Locate the cell with the specified text and output its [X, Y] center coordinate. 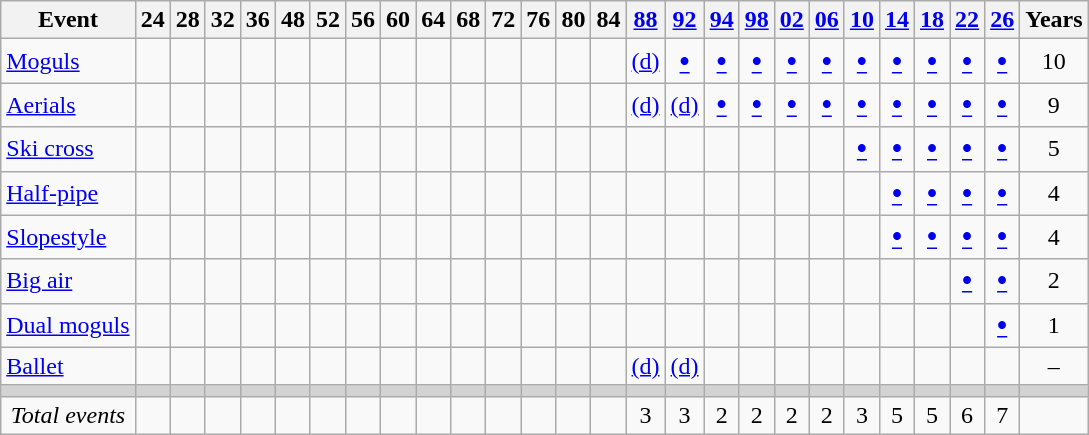
56 [364, 20]
9 [1054, 105]
– [1054, 366]
Total events [68, 415]
60 [398, 20]
Moguls [68, 61]
22 [968, 20]
Event [68, 20]
Half-pipe [68, 193]
68 [468, 20]
Ballet [68, 366]
Big air [68, 281]
18 [932, 20]
88 [646, 20]
36 [258, 20]
Aerials [68, 105]
64 [434, 20]
52 [328, 20]
94 [722, 20]
Dual moguls [68, 325]
72 [504, 20]
14 [896, 20]
6 [968, 415]
32 [222, 20]
48 [292, 20]
76 [538, 20]
92 [684, 20]
80 [574, 20]
Ski cross [68, 149]
1 [1054, 325]
02 [792, 20]
26 [1002, 20]
06 [826, 20]
28 [188, 20]
98 [756, 20]
Years [1054, 20]
7 [1002, 415]
24 [152, 20]
Slopestyle [68, 237]
84 [608, 20]
